Pinpoint the cell where the given text exists, returning its [x, y] midpoint coordinate. 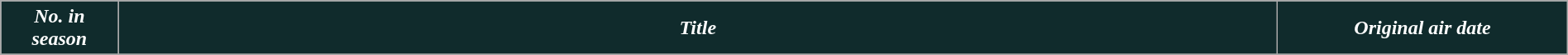
Title [698, 28]
No. inseason [60, 28]
Original air date [1422, 28]
